From the cell containing the given text, extract its center point as [X, Y] coordinate. 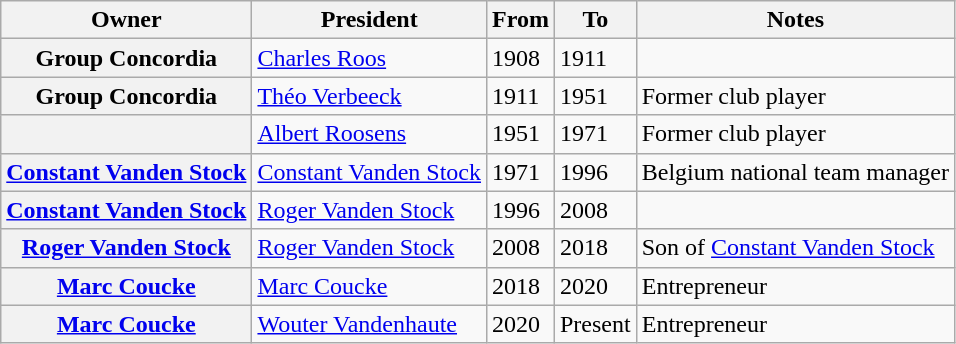
1908 [521, 58]
Albert Roosens [370, 134]
Belgium national team manager [795, 172]
President [370, 20]
Notes [795, 20]
To [595, 20]
Owner [126, 20]
Charles Roos [370, 58]
Son of Constant Vanden Stock [795, 248]
Present [595, 324]
Wouter Vandenhaute [370, 324]
From [521, 20]
Théo Verbeeck [370, 96]
